Identify which cell holds the provided text, then report its (X, Y) central coordinate. 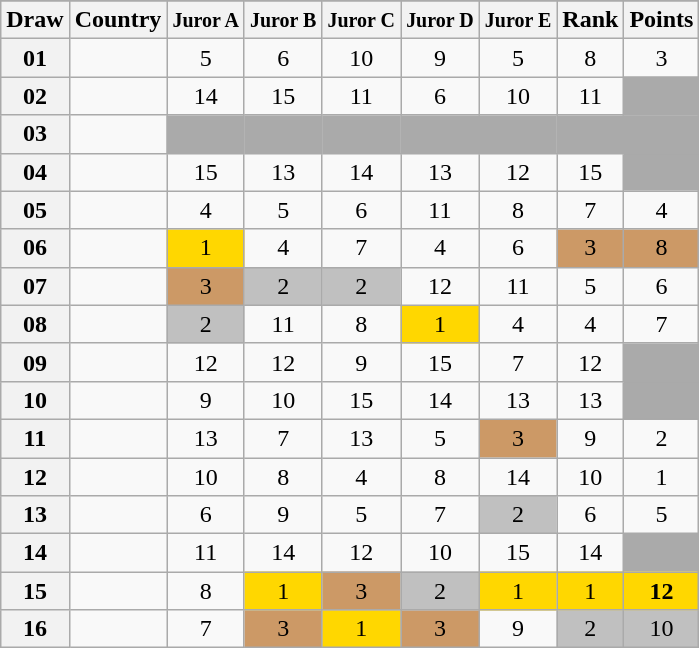
08 (35, 324)
Juror D (440, 20)
04 (35, 172)
09 (35, 362)
06 (35, 248)
Points (662, 20)
07 (35, 286)
Juror A (206, 20)
Draw (35, 20)
Juror C (362, 20)
16 (35, 629)
01 (35, 58)
03 (35, 134)
Juror B (283, 20)
05 (35, 210)
Rank (590, 20)
Country (118, 20)
02 (35, 96)
Juror E (518, 20)
